Locate the cell with the specified text and output its (X, Y) center coordinate. 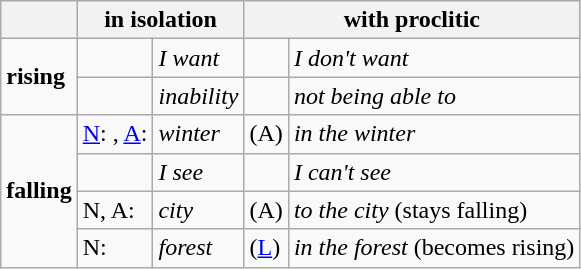
rising (39, 77)
inability (198, 96)
in the forest (becomes rising) (434, 248)
(L) (266, 248)
I can't see (434, 172)
to the city (stays falling) (434, 210)
N, A: (115, 210)
falling (39, 191)
city (198, 210)
N: , A: (115, 134)
I want (198, 58)
I don't want (434, 58)
I see (198, 172)
not being able to (434, 96)
with proclitic (412, 20)
forest (198, 248)
N: (115, 248)
in isolation (160, 20)
winter (198, 134)
in the winter (434, 134)
